Determine the [X, Y] coordinate at the center of the cell enclosing the given text.  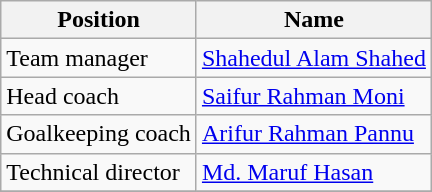
Goalkeeping coach [99, 134]
Arifur Rahman Pannu [314, 134]
Team manager [99, 58]
Saifur Rahman Moni [314, 96]
Technical director [99, 172]
Md. Maruf Hasan [314, 172]
Head coach [99, 96]
Name [314, 20]
Position [99, 20]
Shahedul Alam Shahed [314, 58]
